Detect which cell encompasses the target text, then output its (X, Y) center coordinate. 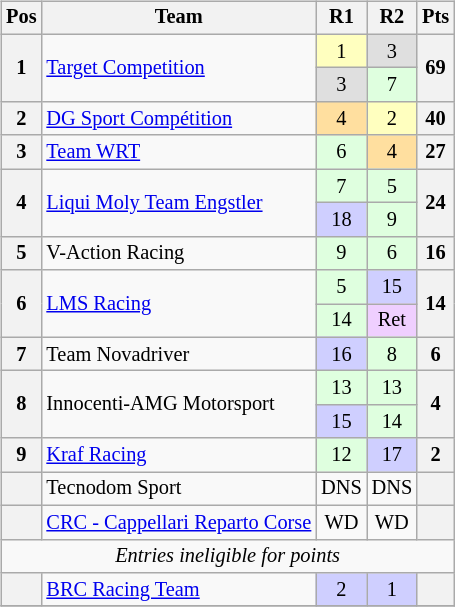
Tecnodom Sport (178, 489)
24 (436, 202)
DG Sport Compétition (178, 119)
LMS Racing (178, 304)
Pos (21, 18)
27 (436, 152)
BRC Racing Team (178, 590)
R1 (341, 18)
R2 (392, 18)
Innocenti-AMG Motorsport (178, 404)
12 (341, 455)
69 (436, 68)
Pts (436, 18)
Liqui Moly Team Engstler (178, 202)
Team (178, 18)
V-Action Racing (178, 253)
Target Competition (178, 68)
Kraf Racing (178, 455)
40 (436, 119)
Entries ineligible for points (228, 556)
Ret (392, 321)
18 (341, 220)
CRC - Cappellari Reparto Corse (178, 522)
17 (392, 455)
Team Novadriver (178, 354)
Team WRT (178, 152)
